Return [X, Y] of the center of cell containing provided text 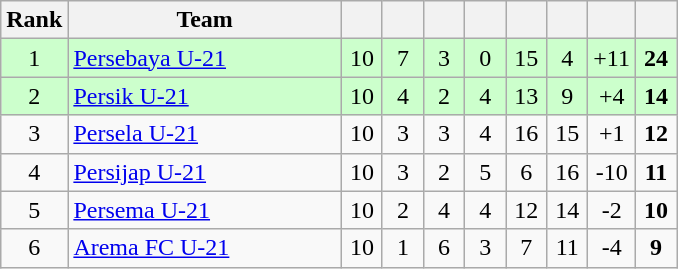
+11 [612, 58]
-2 [612, 210]
13 [526, 96]
Rank [34, 20]
0 [486, 58]
+4 [612, 96]
Persema U-21 [205, 210]
Team [205, 20]
Persijap U-21 [205, 172]
+1 [612, 134]
-10 [612, 172]
Arema FC U-21 [205, 248]
24 [656, 58]
Persela U-21 [205, 134]
-4 [612, 248]
Persebaya U-21 [205, 58]
Persik U-21 [205, 96]
